From the cell containing the given text, extract its center point as [X, Y] coordinate. 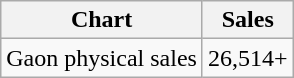
26,514+ [248, 58]
Gaon physical sales [102, 58]
Sales [248, 20]
Chart [102, 20]
